Scan for the cell matching the given text and deliver its [X, Y] coordinate at center. 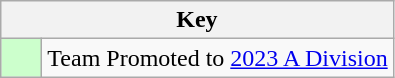
Key [197, 20]
Team Promoted to 2023 A Division [218, 58]
